Pinpoint the cell where the given text exists, returning its [X, Y] midpoint coordinate. 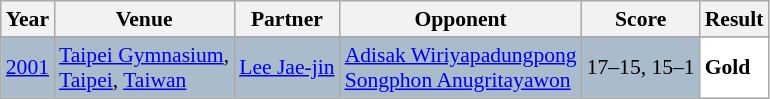
Taipei Gymnasium,Taipei, Taiwan [144, 68]
Year [28, 19]
Result [734, 19]
Opponent [461, 19]
Adisak Wiriyapadungpong Songphon Anugritayawon [461, 68]
Gold [734, 68]
Venue [144, 19]
Score [641, 19]
2001 [28, 68]
Partner [286, 19]
17–15, 15–1 [641, 68]
Lee Jae-jin [286, 68]
